Extract the (x, y) coordinate from the center of the cell holding the provided text.  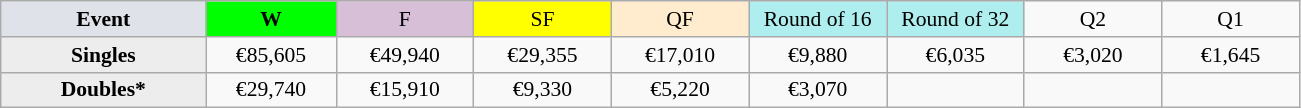
€29,740 (271, 90)
W (271, 19)
€85,605 (271, 55)
Q2 (1093, 19)
€49,940 (405, 55)
€15,910 (405, 90)
SF (543, 19)
€3,020 (1093, 55)
Singles (104, 55)
Round of 32 (955, 19)
QF (680, 19)
F (405, 19)
€9,880 (818, 55)
€9,330 (543, 90)
€5,220 (680, 90)
€29,355 (543, 55)
€6,035 (955, 55)
Round of 16 (818, 19)
€3,070 (818, 90)
Event (104, 19)
€17,010 (680, 55)
Q1 (1231, 19)
Doubles* (104, 90)
€1,645 (1231, 55)
